Search for the cell housing the specified text and yield its [X, Y] center coordinate. 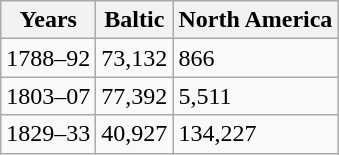
40,927 [134, 134]
866 [256, 58]
Baltic [134, 20]
1829–33 [48, 134]
134,227 [256, 134]
73,132 [134, 58]
77,392 [134, 96]
1803–07 [48, 96]
5,511 [256, 96]
North America [256, 20]
Years [48, 20]
1788–92 [48, 58]
